Provide the [X, Y] coordinate of the cell's center where the given text is located.  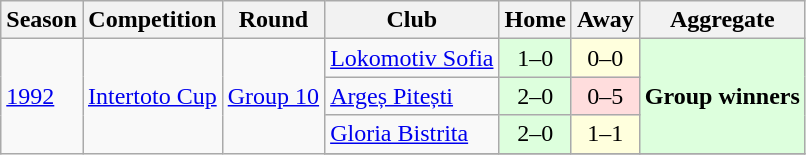
0–5 [605, 96]
Lokomotiv Sofia [412, 58]
Intertoto Cup [152, 96]
Group winners [722, 96]
Aggregate [722, 20]
Season [42, 20]
Gloria Bistrita [412, 134]
Away [605, 20]
Club [412, 20]
Home [535, 20]
Round [273, 20]
Argeș Pitești [412, 96]
Group 10 [273, 96]
1992 [42, 96]
1–0 [535, 58]
0–0 [605, 58]
1–1 [605, 134]
Competition [152, 20]
